Identify which cell holds the provided text, then report its (x, y) central coordinate. 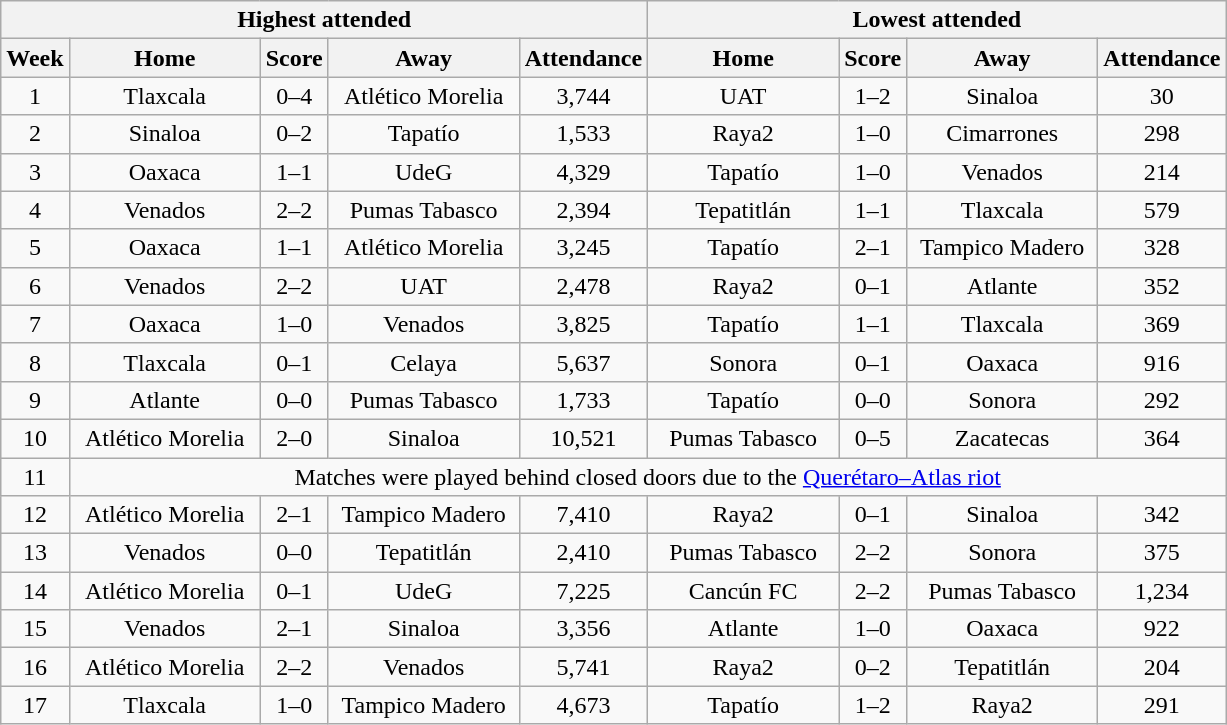
5 (35, 248)
1 (35, 96)
1,234 (1162, 591)
7,225 (583, 591)
9 (35, 400)
2 (35, 134)
204 (1162, 667)
12 (35, 515)
Week (35, 58)
291 (1162, 705)
2,410 (583, 553)
10 (35, 438)
375 (1162, 553)
1,733 (583, 400)
Matches were played behind closed doors due to the Querétaro–Atlas riot (648, 477)
8 (35, 362)
7,410 (583, 515)
17 (35, 705)
13 (35, 553)
4 (35, 210)
3,356 (583, 629)
7 (35, 324)
10,521 (583, 438)
298 (1162, 134)
Cancún FC (744, 591)
Celaya (424, 362)
292 (1162, 400)
2–0 (294, 438)
16 (35, 667)
30 (1162, 96)
4,329 (583, 172)
3,825 (583, 324)
2,394 (583, 210)
922 (1162, 629)
4,673 (583, 705)
364 (1162, 438)
0–5 (873, 438)
Cimarrones (1002, 134)
328 (1162, 248)
14 (35, 591)
Highest attended (324, 20)
342 (1162, 515)
0–4 (294, 96)
Zacatecas (1002, 438)
3,245 (583, 248)
5,637 (583, 362)
Lowest attended (937, 20)
6 (35, 286)
5,741 (583, 667)
352 (1162, 286)
1,533 (583, 134)
15 (35, 629)
3 (35, 172)
2,478 (583, 286)
3,744 (583, 96)
11 (35, 477)
214 (1162, 172)
369 (1162, 324)
579 (1162, 210)
916 (1162, 362)
